Output the (X, Y) coordinate of the center of the cell containing the given text.  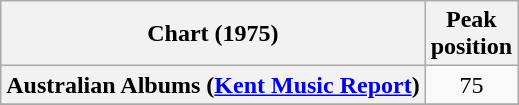
Chart (1975) (213, 34)
Peakposition (471, 34)
75 (471, 85)
Australian Albums (Kent Music Report) (213, 85)
